From the cell containing the given text, extract its center point as (x, y) coordinate. 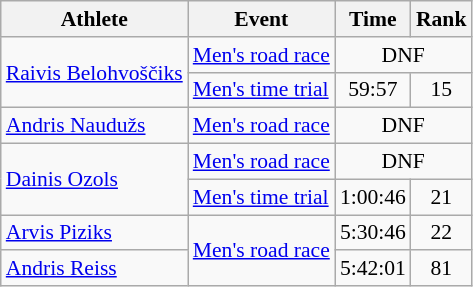
Arvis Piziks (94, 233)
Rank (442, 19)
5:30:46 (373, 233)
1:00:46 (373, 197)
Time (373, 19)
21 (442, 197)
Andris Naudužs (94, 126)
Andris Reiss (94, 269)
15 (442, 90)
Event (262, 19)
5:42:01 (373, 269)
Raivis Belohvoščiks (94, 72)
22 (442, 233)
81 (442, 269)
Athlete (94, 19)
Dainis Ozols (94, 180)
59:57 (373, 90)
